Output the [x, y] coordinate of the center of the cell containing the given text.  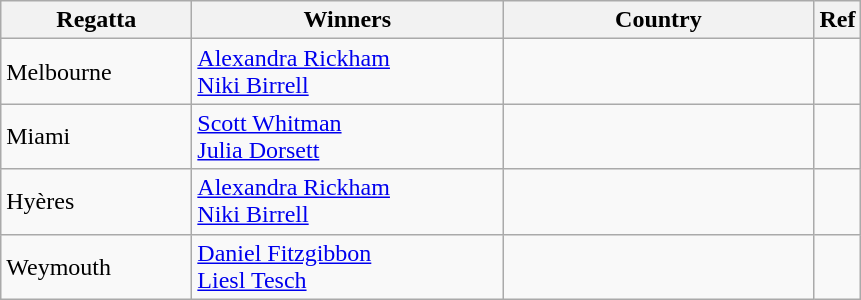
Winners [348, 20]
Regatta [96, 20]
Daniel FitzgibbonLiesl Tesch [348, 266]
Hyères [96, 202]
Miami [96, 136]
Weymouth [96, 266]
Scott WhitmanJulia Dorsett [348, 136]
Country [658, 20]
Melbourne [96, 72]
Ref [838, 20]
